Pinpoint the cell where the given text exists, returning its [x, y] midpoint coordinate. 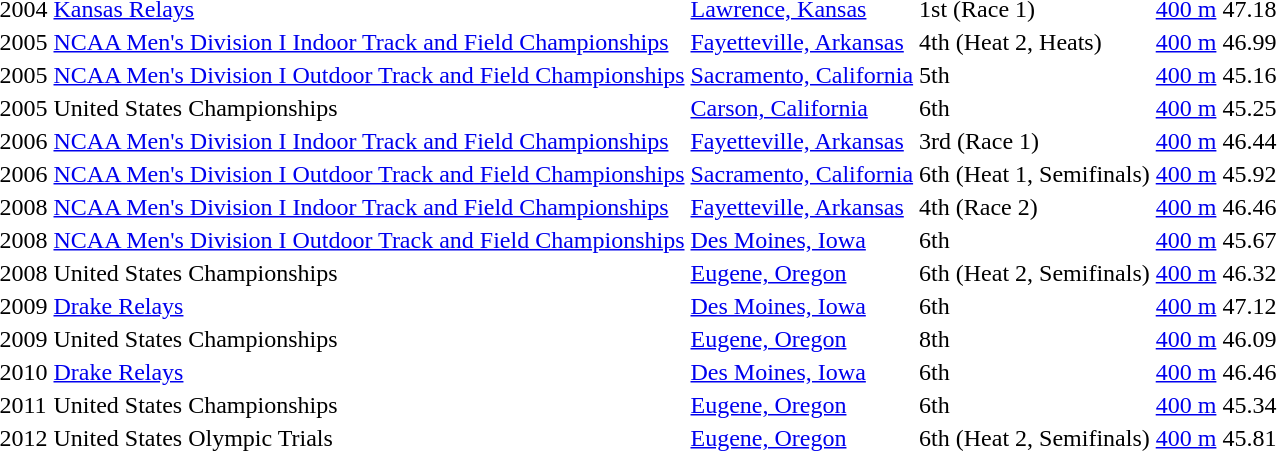
6th (Heat 2, Semifinals) [1035, 273]
6th (Heat 1, Semifinals) [1035, 174]
3rd (Race 1) [1035, 141]
Carson, California [802, 108]
4th (Heat 2, Heats) [1035, 42]
8th [1035, 339]
5th [1035, 75]
4th (Race 2) [1035, 207]
